Scan for the cell matching the given text and deliver its (X, Y) coordinate at center. 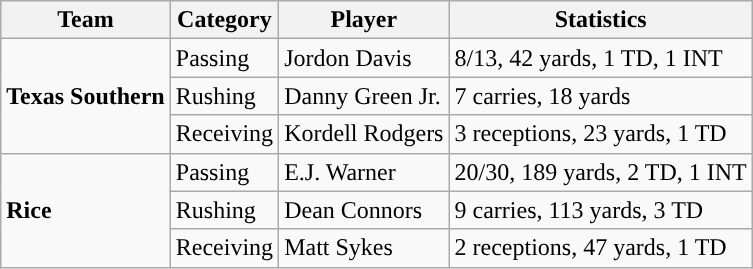
Dean Connors (364, 210)
Kordell Rodgers (364, 134)
Rice (86, 210)
9 carries, 113 yards, 3 TD (600, 210)
Danny Green Jr. (364, 96)
Player (364, 20)
2 receptions, 47 yards, 1 TD (600, 248)
20/30, 189 yards, 2 TD, 1 INT (600, 172)
7 carries, 18 yards (600, 96)
Category (224, 20)
Texas Southern (86, 96)
Team (86, 20)
3 receptions, 23 yards, 1 TD (600, 134)
E.J. Warner (364, 172)
8/13, 42 yards, 1 TD, 1 INT (600, 58)
Statistics (600, 20)
Matt Sykes (364, 248)
Jordon Davis (364, 58)
